From the cell containing the given text, extract its center point as [X, Y] coordinate. 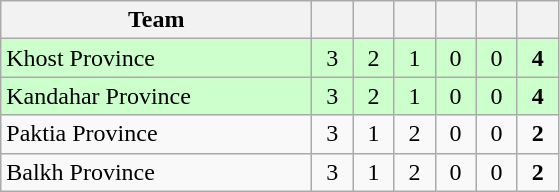
Balkh Province [156, 172]
Paktia Province [156, 134]
Khost Province [156, 58]
Team [156, 20]
Kandahar Province [156, 96]
